Scan for the cell matching the given text and deliver its [x, y] coordinate at center. 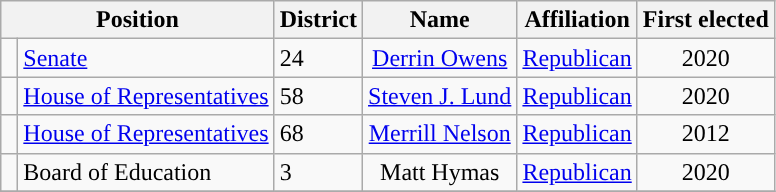
3 [318, 172]
Matt Hymas [440, 172]
Position [138, 20]
24 [318, 58]
District [318, 20]
68 [318, 134]
Affiliation [577, 20]
Steven J. Lund [440, 96]
Senate [146, 58]
58 [318, 96]
Merrill Nelson [440, 134]
First elected [706, 20]
Derrin Owens [440, 58]
Board of Education [146, 172]
2012 [706, 134]
Name [440, 20]
